Return the [X, Y] coordinate for the center point of the cell that contains the specified text.  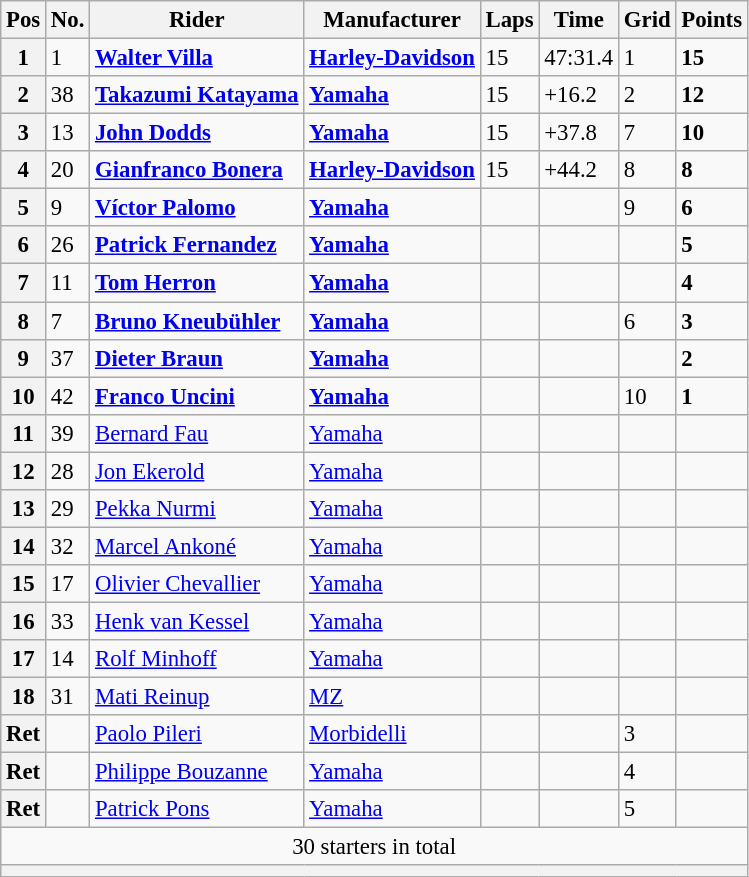
Grid [648, 20]
29 [68, 509]
31 [68, 697]
Laps [510, 20]
Walter Villa [197, 58]
47:31.4 [579, 58]
26 [68, 245]
20 [68, 170]
Gianfranco Bonera [197, 170]
39 [68, 433]
16 [24, 621]
+44.2 [579, 170]
Tom Herron [197, 283]
28 [68, 471]
Patrick Pons [197, 809]
Paolo Pileri [197, 734]
Patrick Fernandez [197, 245]
Bernard Fau [197, 433]
Franco Uncini [197, 396]
33 [68, 621]
Points [712, 20]
Morbidelli [392, 734]
Rider [197, 20]
37 [68, 358]
42 [68, 396]
Jon Ekerold [197, 471]
Takazumi Katayama [197, 95]
18 [24, 697]
Bruno Kneubühler [197, 321]
+16.2 [579, 95]
Philippe Bouzanne [197, 772]
Time [579, 20]
+37.8 [579, 133]
30 starters in total [374, 847]
No. [68, 20]
Henk van Kessel [197, 621]
Olivier Chevallier [197, 584]
Manufacturer [392, 20]
Pekka Nurmi [197, 509]
MZ [392, 697]
Dieter Braun [197, 358]
Marcel Ankoné [197, 546]
Rolf Minhoff [197, 659]
Pos [24, 20]
Víctor Palomo [197, 208]
32 [68, 546]
38 [68, 95]
John Dodds [197, 133]
Mati Reinup [197, 697]
